Pinpoint the cell where the given text exists, returning its [x, y] midpoint coordinate. 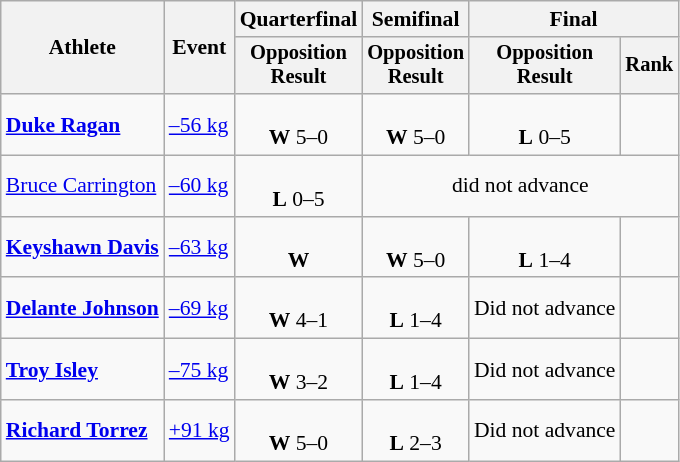
Athlete [82, 48]
W [299, 248]
Quarterfinal [299, 19]
–75 kg [200, 370]
Event [200, 48]
W 4–1 [299, 308]
–63 kg [200, 248]
Bruce Carrington [82, 186]
Duke Ragan [82, 124]
Final [574, 19]
Troy Isley [82, 370]
+91 kg [200, 430]
Semifinal [416, 19]
Keyshawn Davis [82, 248]
–60 kg [200, 186]
Richard Torrez [82, 430]
L 2–3 [416, 430]
W 3–2 [299, 370]
Delante Johnson [82, 308]
Rank [650, 66]
–56 kg [200, 124]
–69 kg [200, 308]
did not advance [520, 186]
